Find where the given text appears and provide that cell's center as [X, Y] coordinate. 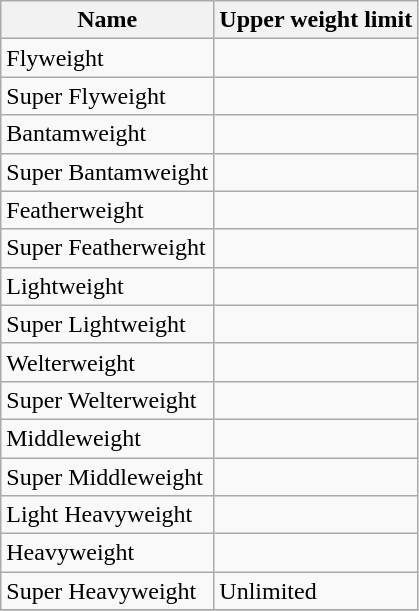
Welterweight [108, 362]
Middleweight [108, 438]
Heavyweight [108, 553]
Upper weight limit [316, 20]
Name [108, 20]
Super Featherweight [108, 248]
Super Flyweight [108, 96]
Lightweight [108, 286]
Super Middleweight [108, 477]
Super Welterweight [108, 400]
Super Bantamweight [108, 172]
Unlimited [316, 591]
Bantamweight [108, 134]
Super Heavyweight [108, 591]
Flyweight [108, 58]
Super Lightweight [108, 324]
Light Heavyweight [108, 515]
Featherweight [108, 210]
